Identify which cell holds the provided text, then report its (X, Y) central coordinate. 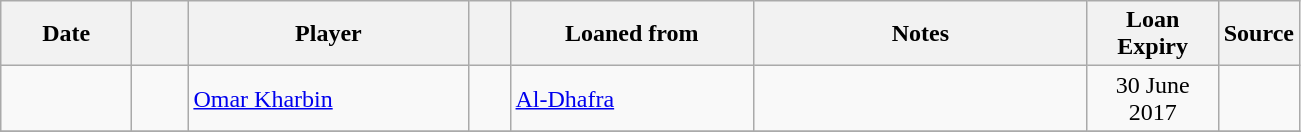
Notes (921, 34)
30 June 2017 (1152, 98)
Loaned from (632, 34)
Al-Dhafra (632, 98)
Source (1258, 34)
Date (66, 34)
Omar Kharbin (328, 98)
Player (328, 34)
Loan Expiry (1152, 34)
